From the cell containing the given text, extract its center point as [X, Y] coordinate. 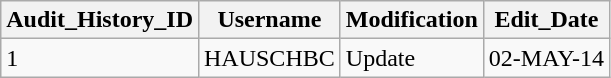
Edit_Date [546, 20]
Update [412, 58]
HAUSCHBC [269, 58]
Modification [412, 20]
Audit_History_ID [100, 20]
Username [269, 20]
02-MAY-14 [546, 58]
1 [100, 58]
